Find where the given text appears and provide that cell's center as [X, Y] coordinate. 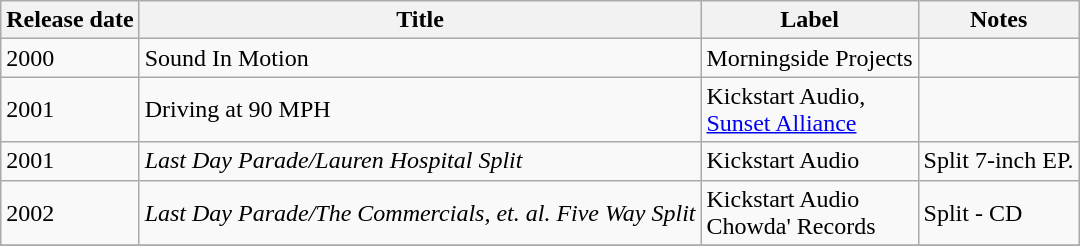
Kickstart Audio, Sunset Alliance [810, 110]
2002 [70, 212]
Title [420, 20]
Kickstart AudioChowda' Records [810, 212]
Sound In Motion [420, 58]
Last Day Parade/Lauren Hospital Split [420, 161]
Split 7-inch EP. [998, 161]
Notes [998, 20]
Label [810, 20]
Driving at 90 MPH [420, 110]
Kickstart Audio [810, 161]
2000 [70, 58]
Last Day Parade/The Commercials, et. al. Five Way Split [420, 212]
Morningside Projects [810, 58]
Split - CD [998, 212]
Release date [70, 20]
